Determine the [x, y] coordinate at the center of the cell enclosing the given text.  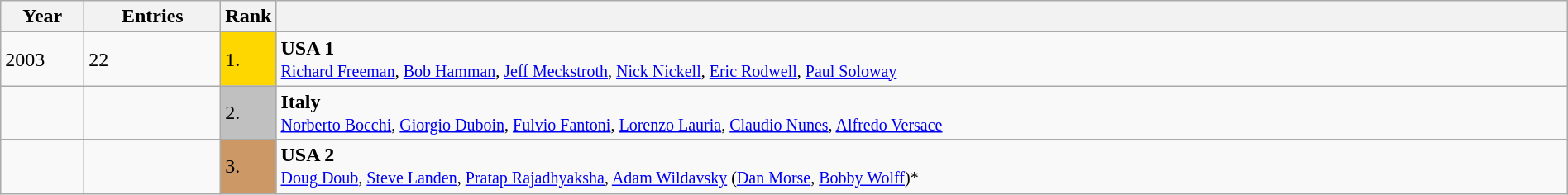
22 [152, 59]
USA 2 Doug Doub, Steve Landen, Pratap Rajadhyaksha, Adam Wildavsky (Dan Morse, Bobby Wolff)* [921, 167]
2. [248, 112]
2003 [43, 59]
Entries [152, 17]
1. [248, 59]
USA 1 Richard Freeman, Bob Hamman, Jeff Meckstroth, Nick Nickell, Eric Rodwell, Paul Soloway [921, 59]
Rank [248, 17]
3. [248, 167]
Year [43, 17]
ItalyNorberto Bocchi, Giorgio Duboin, Fulvio Fantoni, Lorenzo Lauria, Claudio Nunes, Alfredo Versace [921, 112]
